From the cell containing the given text, extract its center point as (x, y) coordinate. 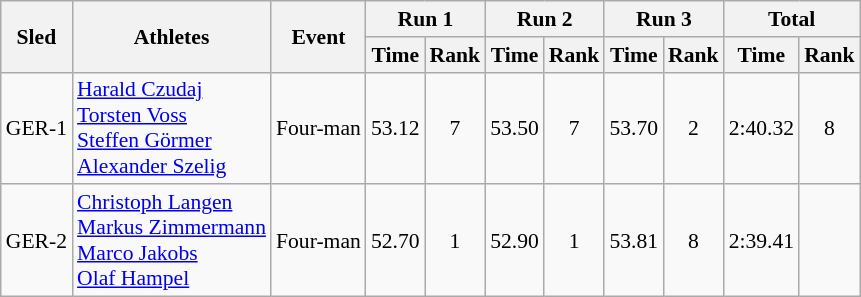
2:39.41 (762, 241)
53.81 (634, 241)
Athletes (172, 36)
53.12 (396, 128)
Sled (36, 36)
Total (792, 19)
Harald CzudajTorsten VossSteffen GörmerAlexander Szelig (172, 128)
2 (694, 128)
52.90 (514, 241)
Run 1 (426, 19)
Run 2 (544, 19)
Event (318, 36)
53.50 (514, 128)
53.70 (634, 128)
52.70 (396, 241)
Christoph LangenMarkus ZimmermannMarco JakobsOlaf Hampel (172, 241)
Run 3 (664, 19)
2:40.32 (762, 128)
GER-2 (36, 241)
GER-1 (36, 128)
